Capture the cell that displays the provided text and extract its [x, y] central coordinate. 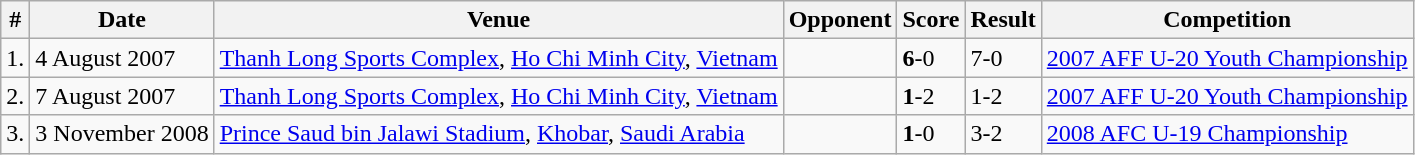
2008 AFC U-19 Championship [1227, 134]
6-0 [931, 58]
Venue [498, 20]
Score [931, 20]
2. [16, 96]
7 August 2007 [122, 96]
Opponent [840, 20]
4 August 2007 [122, 58]
3. [16, 134]
Date [122, 20]
# [16, 20]
3 November 2008 [122, 134]
3-2 [1003, 134]
7-0 [1003, 58]
Result [1003, 20]
1-0 [931, 134]
Prince Saud bin Jalawi Stadium, Khobar, Saudi Arabia [498, 134]
1. [16, 58]
Competition [1227, 20]
